Pinpoint the cell where the given text exists, returning its (x, y) midpoint coordinate. 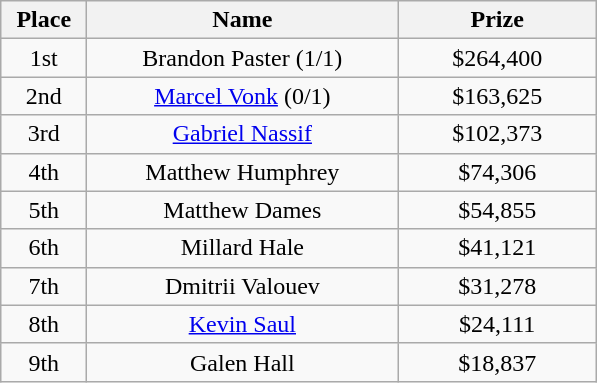
7th (44, 286)
5th (44, 210)
$54,855 (498, 210)
6th (44, 248)
Matthew Humphrey (242, 172)
$102,373 (498, 134)
Galen Hall (242, 362)
Place (44, 20)
Prize (498, 20)
$74,306 (498, 172)
$18,837 (498, 362)
Kevin Saul (242, 324)
Name (242, 20)
1st (44, 58)
9th (44, 362)
Millard Hale (242, 248)
Marcel Vonk (0/1) (242, 96)
Gabriel Nassif (242, 134)
$24,111 (498, 324)
$163,625 (498, 96)
8th (44, 324)
2nd (44, 96)
$31,278 (498, 286)
4th (44, 172)
Brandon Paster (1/1) (242, 58)
$41,121 (498, 248)
3rd (44, 134)
$264,400 (498, 58)
Matthew Dames (242, 210)
Dmitrii Valouev (242, 286)
